Scan for the cell matching the given text and deliver its (x, y) coordinate at center. 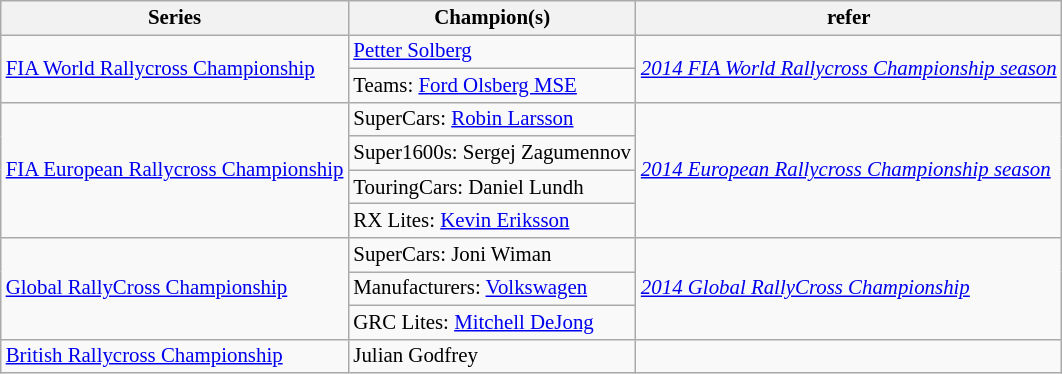
Julian Godfrey (492, 356)
Manufacturers: Volkswagen (492, 288)
FIA European Rallycross Championship (175, 170)
Super1600s: Sergej Zagumennov (492, 153)
British Rallycross Championship (175, 356)
FIA World Rallycross Championship (175, 68)
Teams: Ford Olsberg MSE (492, 85)
Petter Solberg (492, 51)
SuperCars: Joni Wiman (492, 255)
Global RallyCross Championship (175, 289)
2014 European Rallycross Championship season (849, 170)
RX Lites: Kevin Eriksson (492, 221)
refer (849, 18)
SuperCars: Robin Larsson (492, 119)
Series (175, 18)
TouringCars: Daniel Lundh (492, 187)
GRC Lites: Mitchell DeJong (492, 322)
2014 FIA World Rallycross Championship season (849, 68)
Champion(s) (492, 18)
2014 Global RallyCross Championship (849, 289)
